Search for the cell housing the specified text and yield its [X, Y] center coordinate. 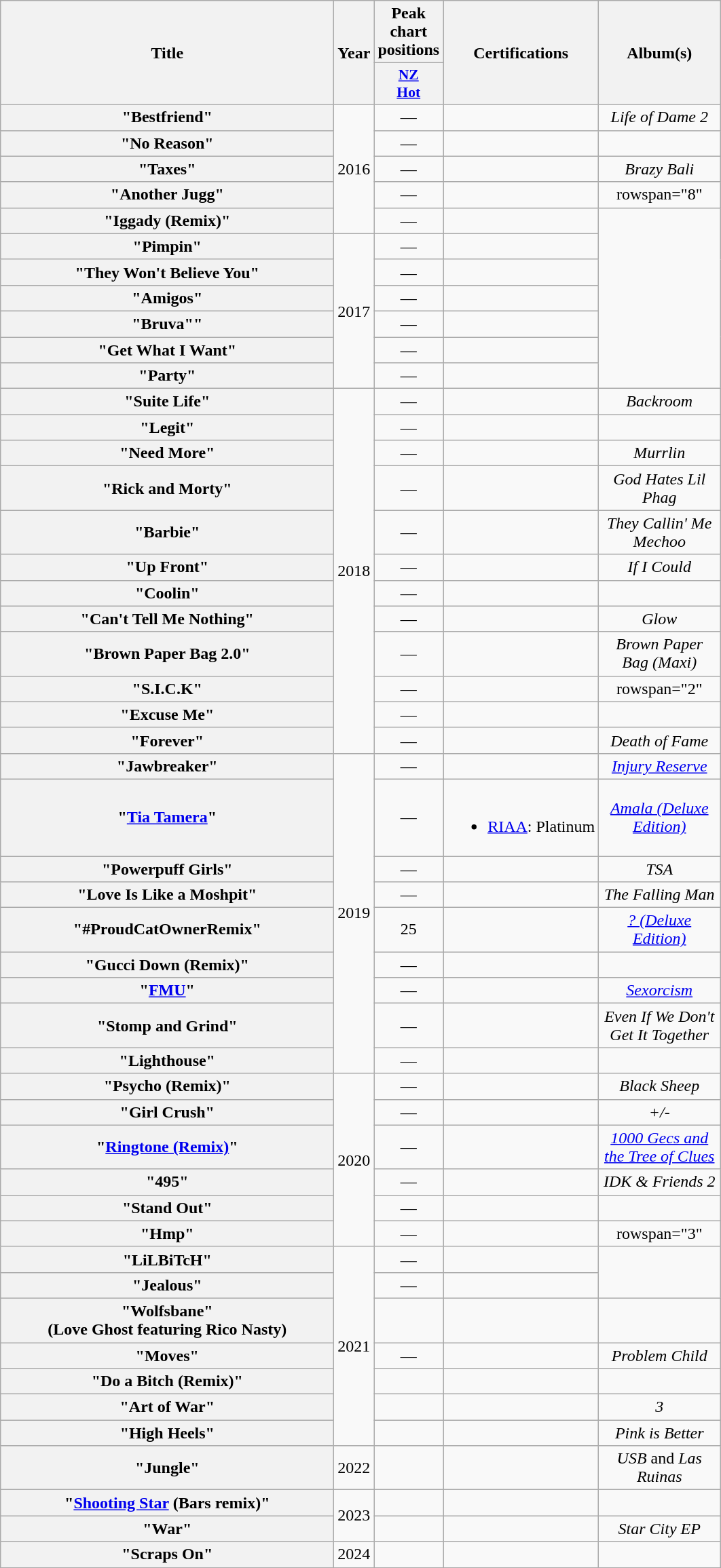
Injury Reserve [660, 766]
2019 [354, 913]
"Psycho (Remix)" [167, 1086]
"Coolin" [167, 593]
Glow [660, 619]
"Shooting Star (Bars remix)" [167, 1503]
"Bestfriend" [167, 117]
If I Could [660, 567]
2017 [354, 311]
"Another Jugg" [167, 195]
"No Reason" [167, 143]
2024 [354, 1554]
"LiLBiTcH" [167, 1259]
2022 [354, 1468]
"Jawbreaker" [167, 766]
Title [167, 53]
3 [660, 1407]
The Falling Man [660, 895]
NZHot [409, 84]
"Forever" [167, 740]
"#ProudCatOwnerRemix" [167, 930]
"Excuse Me" [167, 714]
God Hates Lil Phag [660, 489]
Even If We Don't Get It Together [660, 1026]
Pink is Better [660, 1433]
Life of Dame 2 [660, 117]
"Lighthouse" [167, 1060]
2023 [354, 1516]
"Need More" [167, 453]
Certifications [521, 53]
"Ringtone (Remix)" [167, 1147]
Brazy Bali [660, 169]
Album(s) [660, 53]
"Art of War" [167, 1407]
"War" [167, 1529]
"Party" [167, 376]
"Girl Crush" [167, 1112]
"Do a Bitch (Remix)" [167, 1381]
Backroom [660, 402]
Death of Fame [660, 740]
USB and Las Ruinas [660, 1468]
"Brown Paper Bag 2.0" [167, 654]
Peak chart positions [409, 32]
"Can't Tell Me Nothing" [167, 619]
"FMU" [167, 991]
"High Heels" [167, 1433]
"Moves" [167, 1355]
"Stomp and Grind" [167, 1026]
"Rick and Morty" [167, 489]
rowspan="3" [660, 1234]
"Hmp" [167, 1234]
"Pimpin" [167, 246]
"Tia Tamera" [167, 817]
TSA [660, 869]
"They Won't Believe You" [167, 272]
2016 [354, 169]
IDK & Friends 2 [660, 1182]
"Stand Out" [167, 1208]
"Gucci Down (Remix)" [167, 965]
"S.I.C.K" [167, 689]
"Get What I Want" [167, 349]
1000 Gecs and the Tree of Clues [660, 1147]
They Callin' Me Mechoo [660, 532]
? (Deluxe Edition) [660, 930]
"Powerpuff Girls" [167, 869]
+/- [660, 1112]
Problem Child [660, 1355]
Murrlin [660, 453]
"Jealous" [167, 1285]
"Iggady (Remix)" [167, 221]
"495" [167, 1182]
"Barbie" [167, 532]
2021 [354, 1346]
Year [354, 53]
"Bruva"" [167, 324]
"Scraps On" [167, 1554]
"Suite Life" [167, 402]
Brown Paper Bag (Maxi) [660, 654]
"Up Front" [167, 567]
Star City EP [660, 1529]
"Amigos" [167, 298]
"Legit" [167, 427]
Sexorcism [660, 991]
RIAA: Platinum [521, 817]
2020 [354, 1160]
"Taxes" [167, 169]
Amala (Deluxe Edition) [660, 817]
2018 [354, 571]
rowspan="2" [660, 689]
Black Sheep [660, 1086]
"Jungle" [167, 1468]
"Wolfsbane"(Love Ghost featuring Rico Nasty) [167, 1320]
25 [409, 930]
"Love Is Like a Moshpit" [167, 895]
rowspan="8" [660, 195]
